From the cell containing the given text, extract its center point as [x, y] coordinate. 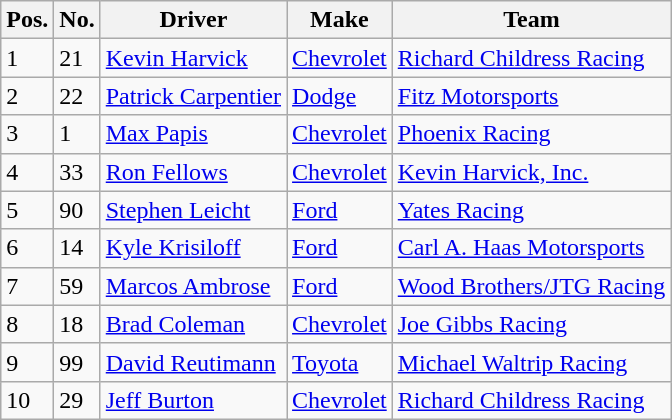
59 [77, 286]
Joe Gibbs Racing [531, 324]
33 [77, 172]
14 [77, 248]
Phoenix Racing [531, 134]
Driver [193, 20]
Fitz Motorsports [531, 96]
Wood Brothers/JTG Racing [531, 286]
Michael Waltrip Racing [531, 362]
Kevin Harvick [193, 58]
No. [77, 20]
90 [77, 210]
Pos. [28, 20]
Patrick Carpentier [193, 96]
Toyota [340, 362]
Carl A. Haas Motorsports [531, 248]
2 [28, 96]
9 [28, 362]
Kyle Krisiloff [193, 248]
Brad Coleman [193, 324]
Team [531, 20]
Dodge [340, 96]
29 [77, 400]
Max Papis [193, 134]
Make [340, 20]
10 [28, 400]
Yates Racing [531, 210]
4 [28, 172]
David Reutimann [193, 362]
22 [77, 96]
8 [28, 324]
Jeff Burton [193, 400]
18 [77, 324]
Ron Fellows [193, 172]
6 [28, 248]
Kevin Harvick, Inc. [531, 172]
Stephen Leicht [193, 210]
99 [77, 362]
3 [28, 134]
21 [77, 58]
5 [28, 210]
7 [28, 286]
Marcos Ambrose [193, 286]
